Extract the (x, y) coordinate from the center of the cell holding the provided text.  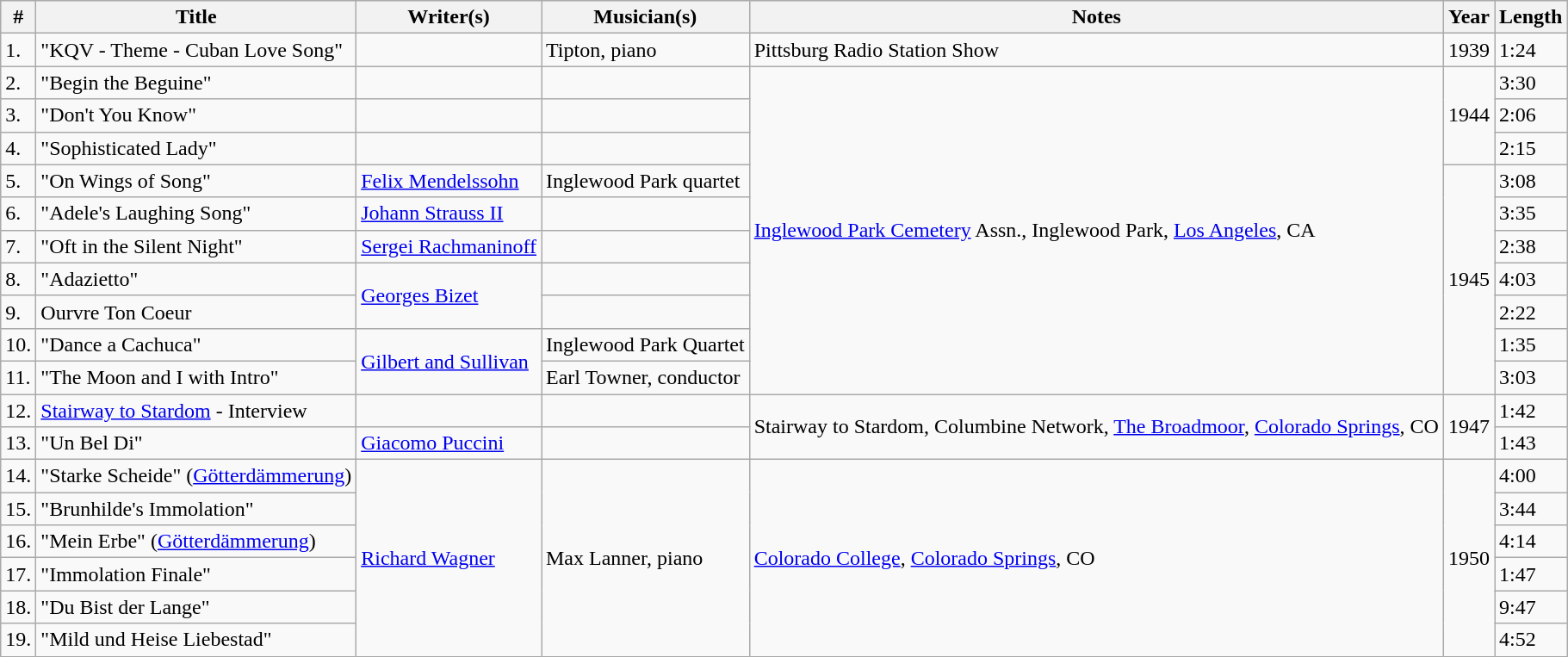
2:15 (1531, 148)
4:14 (1531, 542)
2:06 (1531, 115)
Johann Strauss II (449, 214)
"Sophisticated Lady" (196, 148)
"Don't You Know" (196, 115)
3:44 (1531, 509)
# (19, 17)
1:47 (1531, 574)
1. (19, 50)
18. (19, 607)
4. (19, 148)
Tipton, piano (645, 50)
3. (19, 115)
"Oft in the Silent Night" (196, 246)
7. (19, 246)
3:08 (1531, 181)
2. (19, 83)
Richard Wagner (449, 558)
"Begin the Beguine" (196, 83)
1944 (1469, 115)
"Immolation Finale" (196, 574)
1:42 (1531, 411)
Stairway to Stardom - Interview (196, 411)
17. (19, 574)
"The Moon and I with Intro" (196, 377)
8. (19, 279)
12. (19, 411)
"On Wings of Song" (196, 181)
"Du Bist der Lange" (196, 607)
2:22 (1531, 312)
19. (19, 640)
14. (19, 476)
3:35 (1531, 214)
9:47 (1531, 607)
Earl Towner, conductor (645, 377)
Inglewood Park Quartet (645, 344)
"Adele's Laughing Song" (196, 214)
Musician(s) (645, 17)
4:03 (1531, 279)
3:03 (1531, 377)
"KQV - Theme - Cuban Love Song" (196, 50)
1:43 (1531, 443)
Sergei Rachmaninoff (449, 246)
Writer(s) (449, 17)
Gilbert and Sullivan (449, 361)
"Un Bel Di" (196, 443)
"Dance a Cachuca" (196, 344)
Notes (1096, 17)
Max Lanner, piano (645, 558)
"Brunhilde's Immolation" (196, 509)
4:00 (1531, 476)
"Starke Scheide" (Götterdämmerung) (196, 476)
2:38 (1531, 246)
Colorado College, Colorado Springs, CO (1096, 558)
Year (1469, 17)
1939 (1469, 50)
3:30 (1531, 83)
Felix Mendelssohn (449, 181)
"Mein Erbe" (Götterdämmerung) (196, 542)
Length (1531, 17)
Georges Bizet (449, 295)
16. (19, 542)
Title (196, 17)
1947 (1469, 427)
"Mild und Heise Liebestad" (196, 640)
Stairway to Stardom, Columbine Network, The Broadmoor, Colorado Springs, CO (1096, 427)
9. (19, 312)
10. (19, 344)
6. (19, 214)
Inglewood Park Cemetery Assn., Inglewood Park, Los Angeles, CA (1096, 231)
Inglewood Park quartet (645, 181)
1945 (1469, 279)
5. (19, 181)
Ourvre Ton Coeur (196, 312)
Giacomo Puccini (449, 443)
1:24 (1531, 50)
15. (19, 509)
4:52 (1531, 640)
1950 (1469, 558)
13. (19, 443)
"Adazietto" (196, 279)
Pittsburg Radio Station Show (1096, 50)
1:35 (1531, 344)
11. (19, 377)
